Locate the cell with the specified text and output its (X, Y) center coordinate. 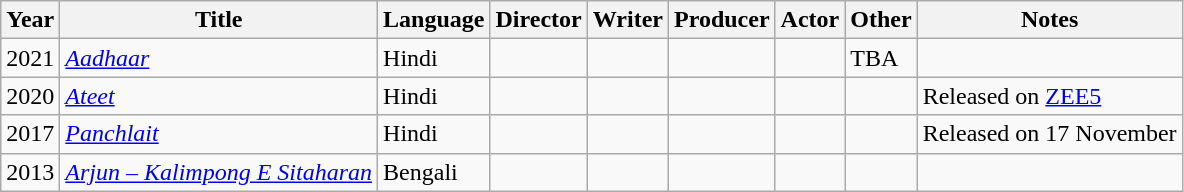
Panchlait (219, 134)
Producer (722, 20)
Title (219, 20)
Bengali (434, 172)
Released on 17 November (1050, 134)
Ateet (219, 96)
Language (434, 20)
Notes (1050, 20)
Aadhaar (219, 58)
Released on ZEE5 (1050, 96)
2013 (30, 172)
TBA (881, 58)
Actor (810, 20)
Arjun – Kalimpong E Sitaharan (219, 172)
Writer (628, 20)
2020 (30, 96)
2017 (30, 134)
Other (881, 20)
Director (538, 20)
2021 (30, 58)
Year (30, 20)
